For the text-containing cell, return its midpoint in (X, Y) coordinate format. 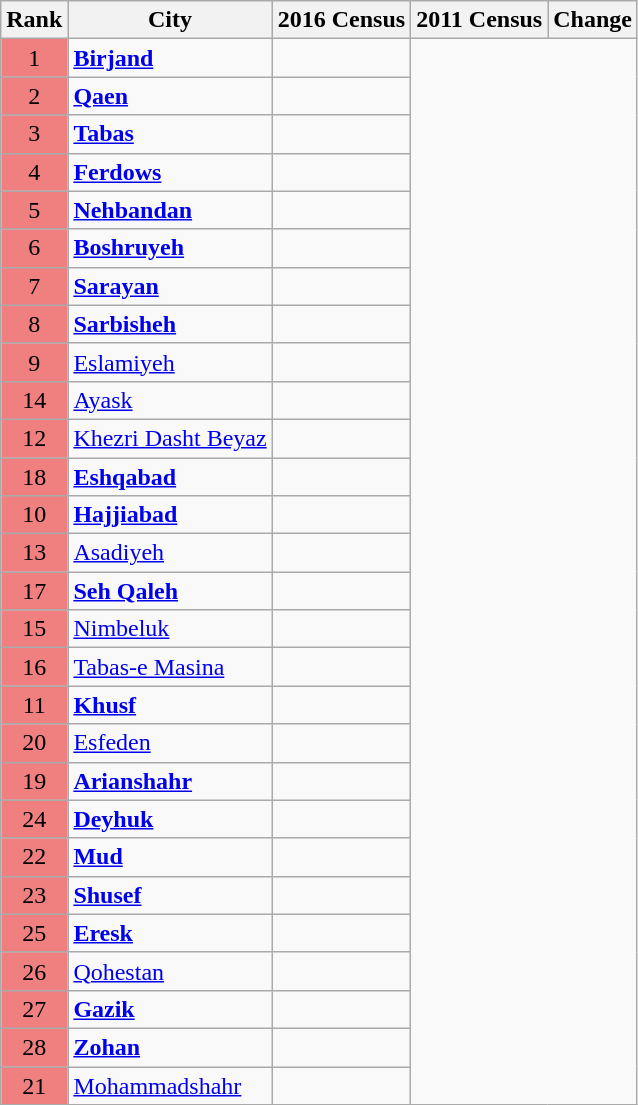
24 (34, 819)
Ferdows (170, 172)
Sarbisheh (170, 324)
Boshruyeh (170, 248)
18 (34, 477)
27 (34, 1009)
Arianshahr (170, 781)
Sarayan (170, 286)
22 (34, 857)
Eresk (170, 933)
28 (34, 1047)
Mud (170, 857)
26 (34, 971)
Nehbandan (170, 210)
1 (34, 58)
Qohestan (170, 971)
3 (34, 134)
Tabas (170, 134)
Seh Qaleh (170, 591)
6 (34, 248)
25 (34, 933)
Birjand (170, 58)
16 (34, 667)
12 (34, 438)
2011 Census (480, 20)
2 (34, 96)
15 (34, 629)
Hajjiabad (170, 515)
4 (34, 172)
Nimbeluk (170, 629)
19 (34, 781)
Esfeden (170, 743)
Change (593, 20)
5 (34, 210)
20 (34, 743)
Gazik (170, 1009)
7 (34, 286)
Qaen (170, 96)
City (170, 20)
21 (34, 1085)
Tabas-e Masina (170, 667)
17 (34, 591)
Khezri Dasht Beyaz (170, 438)
10 (34, 515)
Eshqabad (170, 477)
Deyhuk (170, 819)
Khusf (170, 705)
9 (34, 362)
Zohan (170, 1047)
Mohammadshahr (170, 1085)
Rank (34, 20)
Ayask (170, 400)
23 (34, 895)
11 (34, 705)
Asadiyeh (170, 553)
8 (34, 324)
13 (34, 553)
Shusef (170, 895)
14 (34, 400)
Eslamiyeh (170, 362)
2016 Census (341, 20)
